Capture the cell that displays the provided text and extract its (X, Y) central coordinate. 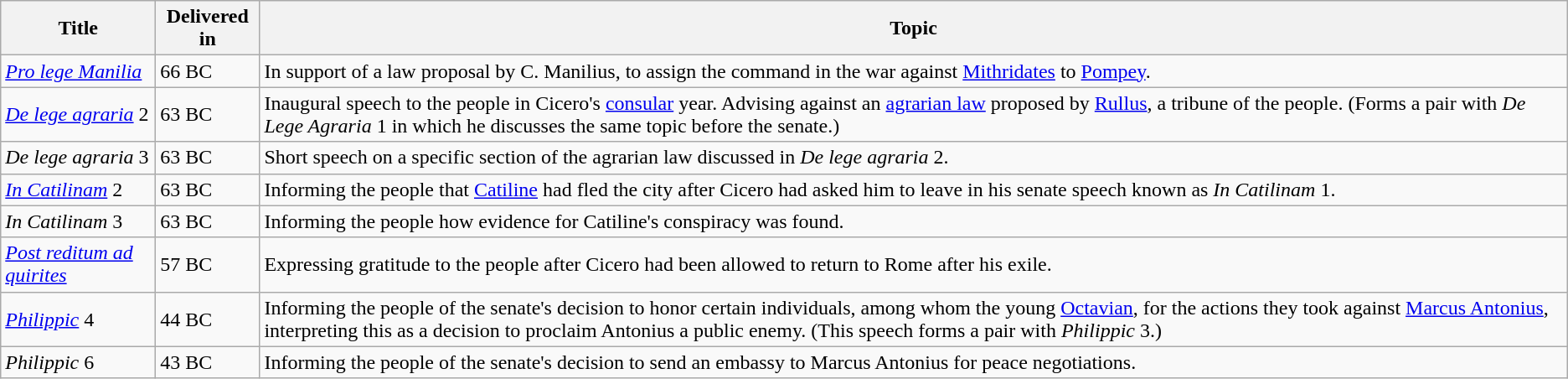
Pro lege Manilia (79, 71)
Expressing gratitude to the people after Cicero had been allowed to return to Rome after his exile. (913, 265)
De lege agraria 3 (79, 158)
In Catilinam 2 (79, 189)
Short speech on a specific section of the agrarian law discussed in De lege agraria 2. (913, 158)
In support of a law proposal by C. Manilius, to assign the command in the war against Mithridates to Pompey. (913, 71)
Informing the people that Catiline had fled the city after Cicero had asked him to leave in his senate speech known as In Catilinam 1. (913, 189)
Philippic 6 (79, 362)
43 BC (208, 362)
66 BC (208, 71)
De lege agraria 2 (79, 114)
57 BC (208, 265)
In Catilinam 3 (79, 221)
Post reditum ad quirites (79, 265)
Informing the people how evidence for Catiline's conspiracy was found. (913, 221)
Philippic 4 (79, 319)
44 BC (208, 319)
Title (79, 29)
Delivered in (208, 29)
Informing the people of the senate's decision to send an embassy to Marcus Antonius for peace negotiations. (913, 362)
Topic (913, 29)
